Scan for the cell matching the given text and deliver its (x, y) coordinate at center. 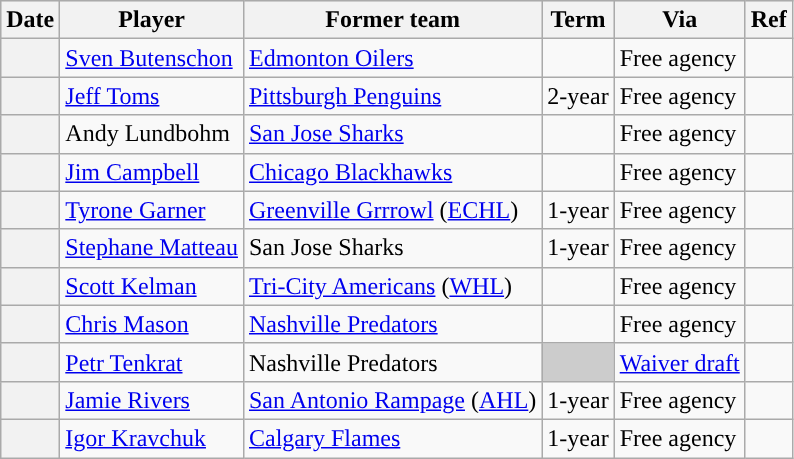
Player (152, 20)
Andy Lundbohm (152, 134)
Tyrone Garner (152, 210)
Jim Campbell (152, 172)
Chris Mason (152, 324)
Date (30, 20)
Jamie Rivers (152, 400)
Waiver draft (680, 362)
Via (680, 20)
Tri-City Americans (WHL) (392, 286)
2-year (578, 96)
San Antonio Rampage (AHL) (392, 400)
Edmonton Oilers (392, 58)
Chicago Blackhawks (392, 172)
Greenville Grrrowl (ECHL) (392, 210)
Scott Kelman (152, 286)
Term (578, 20)
Stephane Matteau (152, 248)
Calgary Flames (392, 438)
Petr Tenkrat (152, 362)
Former team (392, 20)
Sven Butenschon (152, 58)
Pittsburgh Penguins (392, 96)
Jeff Toms (152, 96)
Ref (768, 20)
Igor Kravchuk (152, 438)
